Output the [x, y] coordinate of the center of the cell containing the given text.  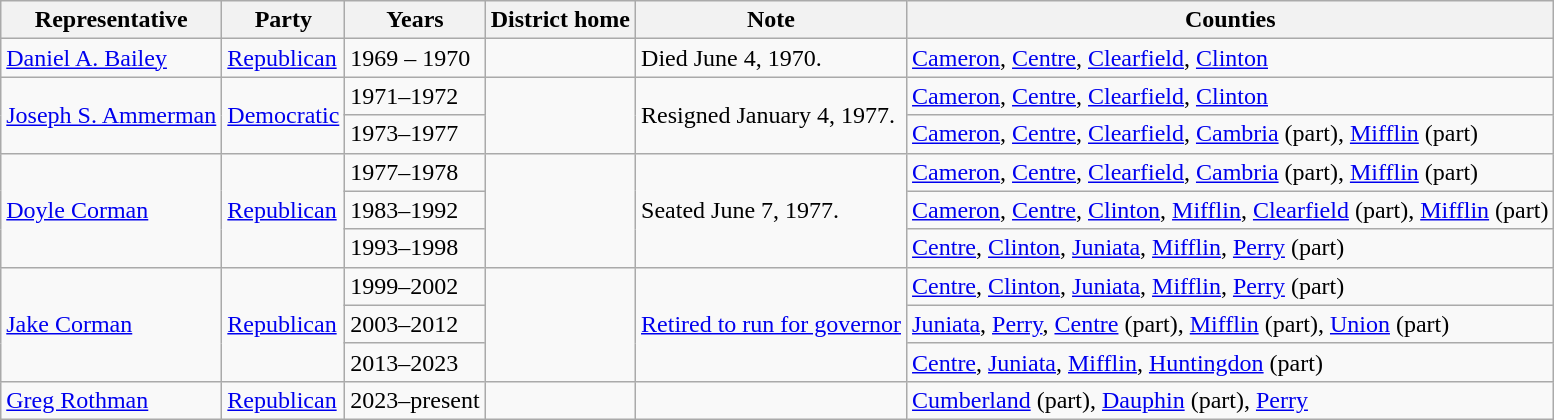
Representative [112, 20]
Years [415, 20]
Resigned January 4, 1977. [772, 115]
Jake Corman [112, 324]
1977–1978 [415, 172]
Greg Rothman [112, 400]
Democratic [284, 115]
Party [284, 20]
District home [560, 20]
Juniata, Perry, Centre (part), Mifflin (part), Union (part) [1230, 324]
Doyle Corman [112, 210]
1983–1992 [415, 210]
2013–2023 [415, 362]
2023–present [415, 400]
Cameron, Centre, Clinton, Mifflin, Clearfield (part), Mifflin (part) [1230, 210]
Retired to run for governor [772, 324]
Counties [1230, 20]
1973–1977 [415, 134]
1969 – 1970 [415, 58]
Note [772, 20]
1993–1998 [415, 248]
Daniel A. Bailey [112, 58]
1971–1972 [415, 96]
Cumberland (part), Dauphin (part), Perry [1230, 400]
2003–2012 [415, 324]
Centre, Juniata, Mifflin, Huntingdon (part) [1230, 362]
Died June 4, 1970. [772, 58]
Seated June 7, 1977. [772, 210]
1999–2002 [415, 286]
Joseph S. Ammerman [112, 115]
